Extract the (x, y) coordinate from the center of the cell holding the provided text.  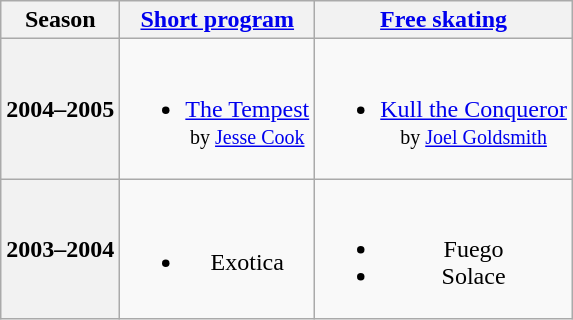
Free skating (444, 20)
Short program (218, 20)
2003–2004 (60, 249)
The Tempest by Jesse Cook (218, 109)
2004–2005 (60, 109)
Season (60, 20)
Exotica (218, 249)
FuegoSolace (444, 249)
Kull the Conqueror by Joel Goldsmith (444, 109)
